Search for the cell housing the specified text and yield its (X, Y) center coordinate. 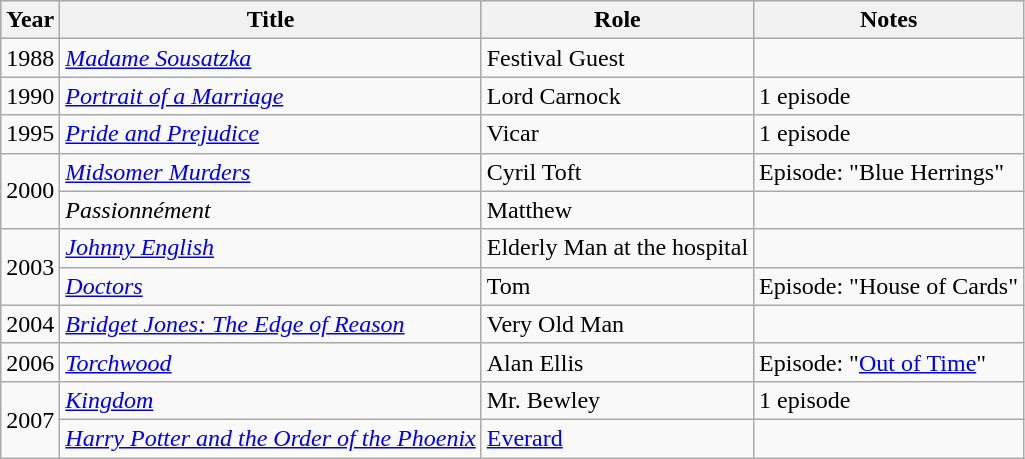
Episode: "House of Cards" (889, 286)
Episode: "Out of Time" (889, 362)
Year (30, 20)
1988 (30, 58)
Episode: "Blue Herrings" (889, 172)
2007 (30, 419)
Vicar (617, 134)
Lord Carnock (617, 96)
1995 (30, 134)
Cyril Toft (617, 172)
Title (270, 20)
Kingdom (270, 400)
Harry Potter and the Order of the Phoenix (270, 438)
Role (617, 20)
Midsomer Murders (270, 172)
2004 (30, 324)
Pride and Prejudice (270, 134)
Madame Sousatzka (270, 58)
Notes (889, 20)
2006 (30, 362)
Everard (617, 438)
Portrait of a Marriage (270, 96)
Elderly Man at the hospital (617, 248)
Mr. Bewley (617, 400)
Passionnément (270, 210)
Johnny English (270, 248)
Very Old Man (617, 324)
Bridget Jones: The Edge of Reason (270, 324)
Torchwood (270, 362)
1990 (30, 96)
Tom (617, 286)
Alan Ellis (617, 362)
Matthew (617, 210)
Doctors (270, 286)
2003 (30, 267)
Festival Guest (617, 58)
2000 (30, 191)
